Identify which cell holds the provided text, then report its (X, Y) central coordinate. 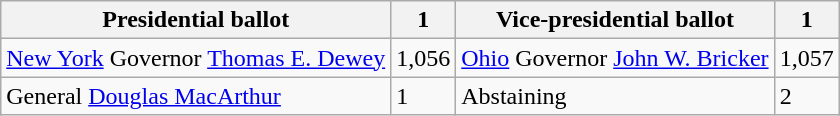
1,057 (806, 58)
Presidential ballot (196, 20)
New York Governor Thomas E. Dewey (196, 58)
1,056 (424, 58)
Ohio Governor John W. Bricker (615, 58)
General Douglas MacArthur (196, 96)
Vice-presidential ballot (615, 20)
2 (806, 96)
Abstaining (615, 96)
